Pinpoint the cell where the given text exists, returning its (x, y) midpoint coordinate. 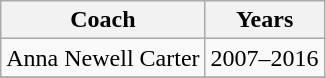
2007–2016 (264, 58)
Anna Newell Carter (103, 58)
Coach (103, 20)
Years (264, 20)
